Search for the cell housing the specified text and yield its [X, Y] center coordinate. 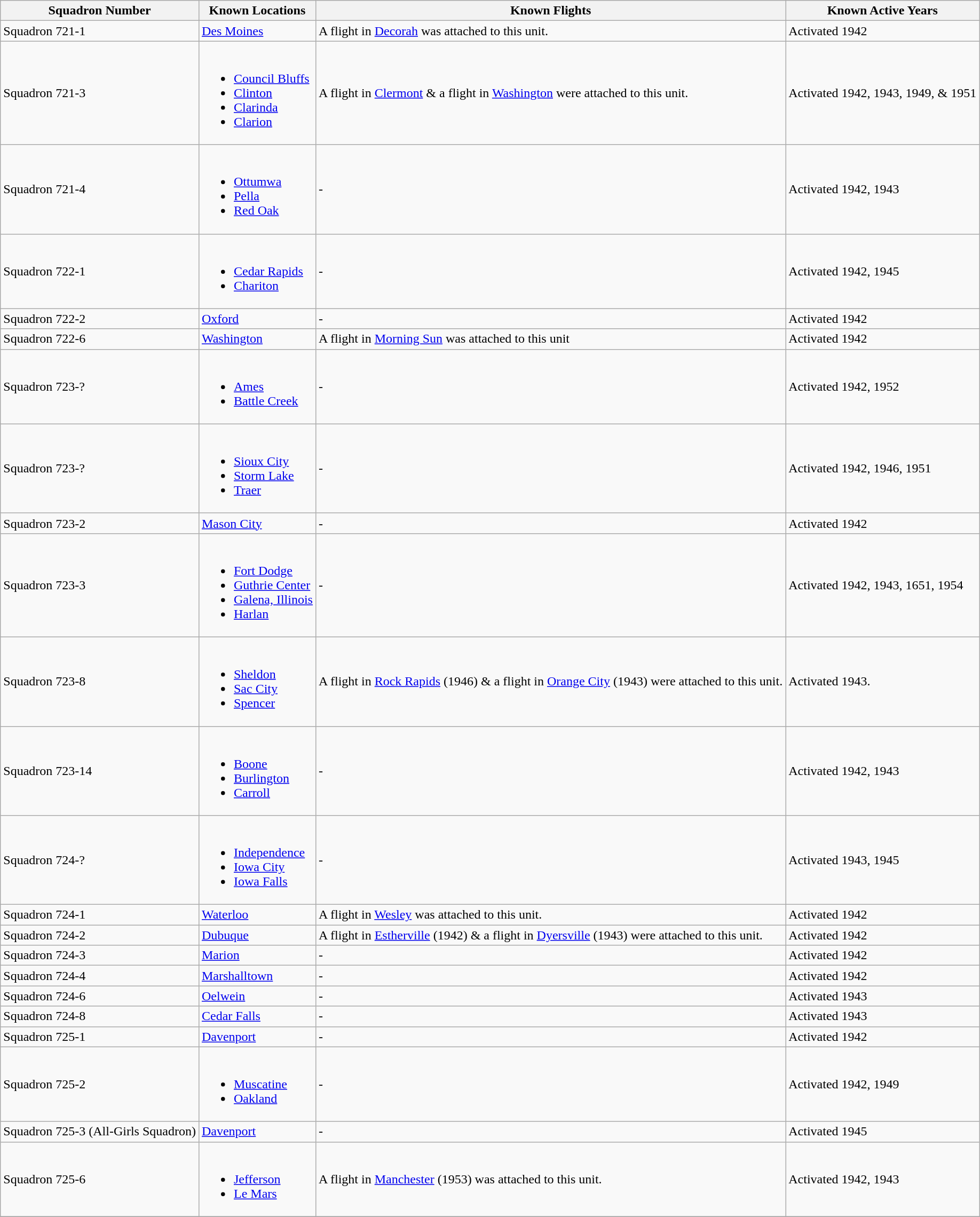
Squadron 723-2 [100, 523]
Squadron 724-2 [100, 935]
Activated 1942, 1952 [883, 386]
BooneBurlingtonCarroll [257, 771]
A flight in Rock Rapids (1946) & a flight in Orange City (1943) were attached to this unit. [550, 681]
Known Active Years [883, 11]
Washington [257, 339]
Cedar Falls [257, 1016]
Squadron 725-6 [100, 1179]
SheldonSac CitySpencer [257, 681]
Marion [257, 955]
Oxford [257, 319]
A flight in Manchester (1953) was attached to this unit. [550, 1179]
Squadron 725-1 [100, 1037]
Squadron 725-3 (All-Girls Squadron) [100, 1132]
Squadron 722-2 [100, 319]
Squadron 724-4 [100, 976]
Des Moines [257, 31]
Activated 1945 [883, 1132]
Squadron Number [100, 11]
Squadron 721-1 [100, 31]
Activated 1942, 1943, 1651, 1954 [883, 585]
Council BluffsClintonClarindaClarion [257, 93]
Known Flights [550, 11]
JeffersonLe Mars [257, 1179]
A flight in Morning Sun was attached to this unit [550, 339]
A flight in Decorah was attached to this unit. [550, 31]
Mason City [257, 523]
Activated 1943, 1945 [883, 860]
Marshalltown [257, 976]
Known Locations [257, 11]
Waterloo [257, 915]
AmesBattle Creek [257, 386]
Squadron 724-8 [100, 1016]
Squadron 724-6 [100, 996]
A flight in Clermont & a flight in Washington were attached to this unit. [550, 93]
OttumwaPellaRed Oak [257, 189]
Squadron 724-? [100, 860]
Activated 1942, 1945 [883, 271]
Activated 1942, 1943, 1949, & 1951 [883, 93]
MuscatineOakland [257, 1084]
Squadron 724-1 [100, 915]
Squadron 721-3 [100, 93]
Activated 1942, 1946, 1951 [883, 469]
Squadron 722-6 [100, 339]
A flight in Wesley was attached to this unit. [550, 915]
Squadron 724-3 [100, 955]
Squadron 722-1 [100, 271]
Activated 1942, 1949 [883, 1084]
A flight in Estherville (1942) & a flight in Dyersville (1943) were attached to this unit. [550, 935]
Squadron 725-2 [100, 1084]
Dubuque [257, 935]
Oelwein [257, 996]
Squadron 723-14 [100, 771]
IndependenceIowa CityIowa Falls [257, 860]
Squadron 723-3 [100, 585]
Activated 1943. [883, 681]
Squadron 723-8 [100, 681]
Squadron 721-4 [100, 189]
Sioux CityStorm LakeTraer [257, 469]
Fort DodgeGuthrie CenterGalena, IllinoisHarlan [257, 585]
Cedar RapidsChariton [257, 271]
